Provide the (X, Y) coordinate of the cell's center where the given text is located.  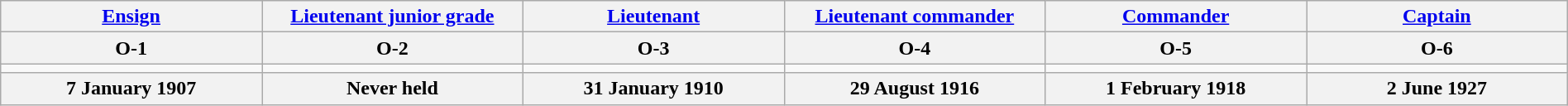
1 February 1918 (1176, 89)
Captain (1437, 17)
31 January 1910 (653, 89)
O-1 (131, 48)
7 January 1907 (131, 89)
Lieutenant commander (915, 17)
29 August 1916 (915, 89)
O-2 (392, 48)
O-4 (915, 48)
O-3 (653, 48)
Lieutenant (653, 17)
Ensign (131, 17)
Lieutenant junior grade (392, 17)
2 June 1927 (1437, 89)
Never held (392, 89)
O-5 (1176, 48)
Commander (1176, 17)
O-6 (1437, 48)
